Return [x, y] of the center of cell containing provided text 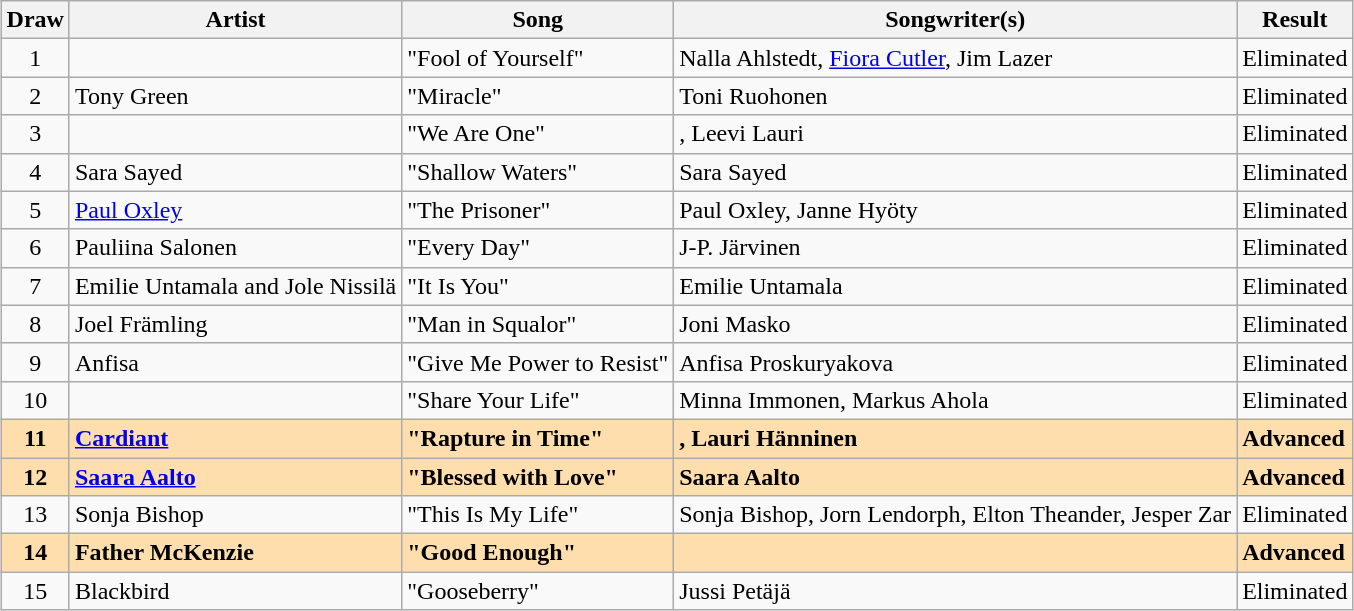
"Blessed with Love" [538, 477]
12 [35, 477]
"Gooseberry" [538, 591]
7 [35, 286]
Paul Oxley, Janne Hyöty [956, 210]
2 [35, 96]
Joni Masko [956, 324]
Sonja Bishop [235, 515]
"Rapture in Time" [538, 438]
"Good Enough" [538, 553]
Anfisa [235, 362]
Songwriter(s) [956, 20]
Father McKenzie [235, 553]
5 [35, 210]
11 [35, 438]
"Give Me Power to Resist" [538, 362]
Draw [35, 20]
"Share Your Life" [538, 400]
15 [35, 591]
Song [538, 20]
Emilie Untamala and Jole Nissilä [235, 286]
13 [35, 515]
Pauliina Salonen [235, 248]
Nalla Ahlstedt, Fiora Cutler, Jim Lazer [956, 58]
, Leevi Lauri [956, 134]
Anfisa Proskuryakova [956, 362]
8 [35, 324]
Artist [235, 20]
6 [35, 248]
Toni Ruohonen [956, 96]
Tony Green [235, 96]
"It Is You" [538, 286]
Sonja Bishop, Jorn Lendorph, Elton Theander, Jesper Zar [956, 515]
3 [35, 134]
Jussi Petäjä [956, 591]
Blackbird [235, 591]
"The Prisoner" [538, 210]
"Miracle" [538, 96]
, Lauri Hänninen [956, 438]
4 [35, 172]
Paul Oxley [235, 210]
"We Are One" [538, 134]
Result [1295, 20]
"Shallow Waters" [538, 172]
Emilie Untamala [956, 286]
"Every Day" [538, 248]
Joel Främling [235, 324]
Cardiant [235, 438]
9 [35, 362]
Minna Immonen, Markus Ahola [956, 400]
14 [35, 553]
"This Is My Life" [538, 515]
J-P. Järvinen [956, 248]
1 [35, 58]
"Man in Squalor" [538, 324]
10 [35, 400]
"Fool of Yourself" [538, 58]
